From the cell containing the given text, extract its center point as [X, Y] coordinate. 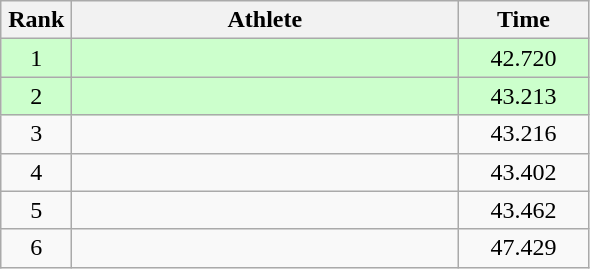
6 [36, 248]
Rank [36, 20]
4 [36, 172]
43.402 [524, 172]
43.216 [524, 134]
3 [36, 134]
Time [524, 20]
2 [36, 96]
47.429 [524, 248]
43.462 [524, 210]
42.720 [524, 58]
43.213 [524, 96]
1 [36, 58]
Athlete [265, 20]
5 [36, 210]
